Detect which cell encompasses the target text, then output its [x, y] center coordinate. 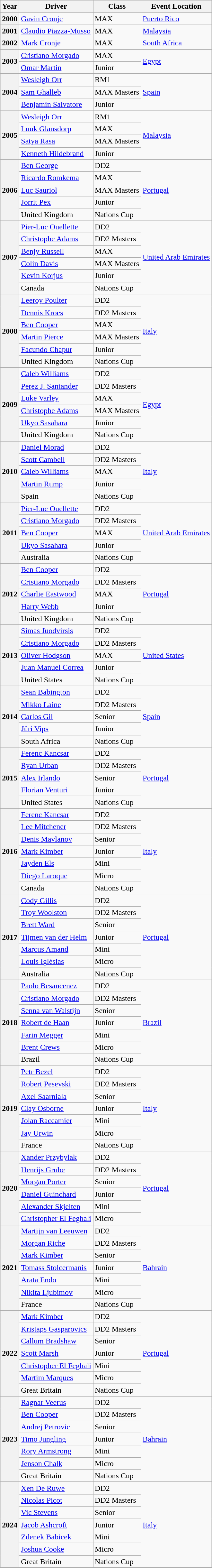
Nikita Ljubimov [56, 1292]
2006 [10, 190]
Arata Endo [56, 1280]
Morgan Riche [56, 1243]
Mikko Laine [56, 704]
Florian Venturi [56, 790]
Daniel Morad [56, 447]
Driver [56, 6]
2017 [10, 937]
Clay Osborne [56, 1108]
Petr Bezel [56, 1072]
Benjamin Salvatore [56, 104]
Senna van Walstijn [56, 1010]
2016 [10, 851]
Troy Woolston [56, 912]
Colin Davis [56, 263]
Luc Sauriol [56, 190]
Jay Urwin [56, 1133]
Simas Juodvirsis [56, 631]
Jenson Chalk [56, 1463]
Xen De Ruwe [56, 1488]
Year [10, 6]
Denis Mavlanov [56, 839]
2005 [10, 135]
Timo Jungling [56, 1439]
Class [117, 6]
Harry Webb [56, 606]
Sean Babington [56, 692]
Vic Stevens [56, 1512]
2013 [10, 655]
Nicolas Picot [56, 1500]
2018 [10, 1023]
Sam Ghalleb [56, 92]
Brent Crews [56, 1047]
Luke Varley [56, 398]
2001 [10, 31]
Kristaps Gasparovics [56, 1329]
2021 [10, 1268]
2002 [10, 43]
Ben George [56, 166]
Callum Bradshaw [56, 1341]
Event Location [176, 6]
Scott Cambell [56, 459]
Jüri Vips [56, 729]
Ryan Urban [56, 766]
2011 [10, 533]
Martin Pierce [56, 337]
2004 [10, 92]
2012 [10, 594]
Benjy Russell [56, 251]
Farin Megger [56, 1035]
Cody Gillis [56, 900]
Jorrit Pex [56, 202]
Alexander Skjelten [56, 1206]
Zdenek Babicek [56, 1537]
Morgan Porter [56, 1182]
Ricardo Romkema [56, 178]
Leeroy Poulter [56, 300]
2014 [10, 716]
Martim Marques [56, 1378]
Carlos Gil [56, 716]
Henrijs Grube [56, 1170]
Louis Iglésias [56, 962]
Tomass Stolcermanis [56, 1268]
Juan Manuel Correa [56, 668]
Satya Rasa [56, 141]
2023 [10, 1439]
2019 [10, 1108]
Diego Laroque [56, 876]
Kenneth Hildebrand [56, 153]
2010 [10, 472]
Marcus Amand [56, 949]
Alex Irlando [56, 778]
Puerto Rico [176, 19]
Facundo Chapur [56, 349]
Robert Pesevski [56, 1084]
2000 [10, 19]
Martijn van Leeuwen [56, 1231]
Oliver Hodgson [56, 655]
Jolan Raccamier [56, 1121]
Andrej Petrovic [56, 1427]
Joshua Cooke [56, 1549]
Ragnar Veerus [56, 1402]
2007 [10, 257]
2020 [10, 1188]
Tijmen van der Helm [56, 937]
Robert de Haan [56, 1023]
Gavin Cronje [56, 19]
Rory Armstrong [56, 1451]
2022 [10, 1353]
Dennis Kroes [56, 312]
Paolo Besancenez [56, 986]
Daniel Guinchard [56, 1194]
Perez J. Santander [56, 386]
Brett Ward [56, 925]
2003 [10, 61]
Omar Martin [56, 68]
Kevin Korjus [56, 276]
Charlie Eastwood [56, 594]
Martin Rump [56, 484]
Xander Przybylak [56, 1158]
Mark Cronje [56, 43]
2008 [10, 331]
2009 [10, 404]
Axel Saarniala [56, 1096]
Lee Mitchener [56, 827]
2015 [10, 778]
Luuk Glansdorp [56, 129]
2024 [10, 1525]
Scott Marsh [56, 1353]
Jacob Ashcroft [56, 1525]
Claudio Piazza-Musso [56, 31]
Jayden Els [56, 863]
